Locate the cell with the specified text and output its [X, Y] center coordinate. 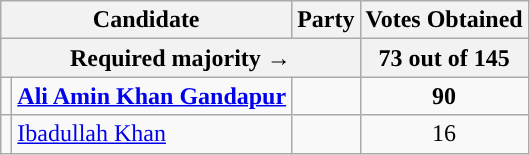
73 out of 145 [444, 58]
Ali Amin Khan Gandapur [152, 96]
16 [444, 134]
90 [444, 96]
Party [326, 20]
Votes Obtained [444, 20]
Candidate [146, 20]
Ibadullah Khan [152, 134]
Required majority → [180, 58]
